Return (x, y) of the center of cell containing provided text 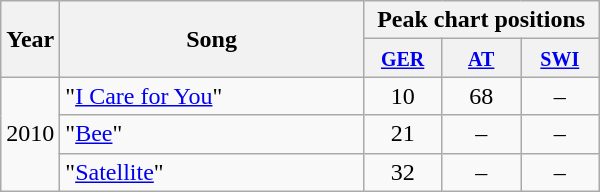
SWI (560, 58)
GER (402, 58)
"Bee" (212, 134)
"I Care for You" (212, 96)
10 (402, 96)
2010 (30, 134)
21 (402, 134)
Year (30, 39)
AT (482, 58)
"Satellite" (212, 172)
68 (482, 96)
Peak chart positions (481, 20)
Song (212, 39)
32 (402, 172)
